Locate the cell with the specified text and output its [X, Y] center coordinate. 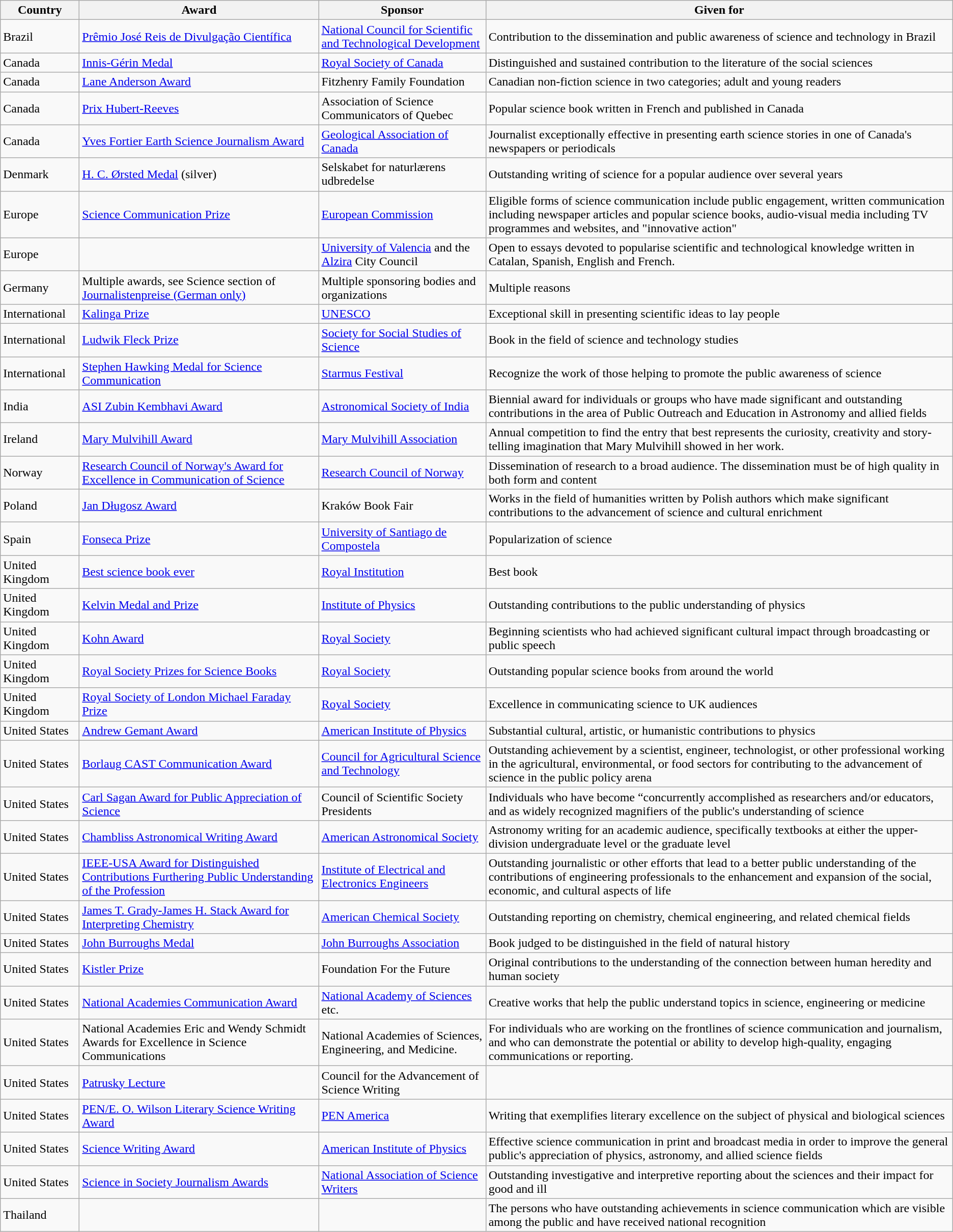
Jan Długosz Award [199, 506]
H. C. Ørsted Medal (silver) [199, 174]
University of Valencia and the Alzira City Council [402, 255]
Research Council of Norway's Award for Excellence in Communication of Science [199, 472]
Excellence in communicating science to UK audiences [719, 705]
Writing that exemplifies literary excellence on the subject of physical and biological sciences [719, 1116]
National Academies Communication Award [199, 1003]
Denmark [40, 174]
Fitzhenry Family Foundation [402, 82]
University of Santiago de Compostela [402, 539]
Council for the Advancement of Science Writing [402, 1082]
Poland [40, 506]
Distinguished and sustained contribution to the literature of the social sciences [719, 63]
Research Council of Norway [402, 472]
Royal Institution [402, 572]
Norway [40, 472]
Works in the field of humanities written by Polish authors which make significant contributions to the advancement of science and cultural enrichment [719, 506]
Best book [719, 572]
Popularization of science [719, 539]
Council for Agricultural Science and Technology [402, 764]
Kalinga Prize [199, 314]
Astronomy writing for an academic audience, specifically textbooks at either the upper-division undergraduate level or the graduate level [719, 837]
Institute of Physics [402, 605]
Geological Association of Canada [402, 142]
Mary Mulvihill Award [199, 440]
American Chemical Society [402, 916]
Book judged to be distinguished in the field of natural history [719, 943]
Science Writing Award [199, 1149]
John Burroughs Association [402, 943]
Dissemination of research to a broad audience. The dissemination must be of high quality in both form and content [719, 472]
Science Communication Prize [199, 214]
Best science book ever [199, 572]
Lane Anderson Award [199, 82]
Foundation For the Future [402, 969]
IEEE-USA Award for Distinguished Contributions Furthering Public Understanding of the Profession [199, 877]
Kohn Award [199, 638]
Science in Society Journalism Awards [199, 1182]
National Academies of Sciences, Engineering, and Medicine. [402, 1043]
India [40, 406]
Stephen Hawking Medal for Science Communication [199, 373]
European Commission [402, 214]
Thailand [40, 1215]
Outstanding reporting on chemistry, chemical engineering, and related chemical fields [719, 916]
Book in the field of science and technology studies [719, 340]
National Council for Scientific and Technological Development [402, 37]
National Association of Science Writers [402, 1182]
Popular science book written in French and published in Canada [719, 108]
Creative works that help the public understand topics in science, engineering or medicine [719, 1003]
Ireland [40, 440]
Country [40, 10]
Sponsor [402, 10]
Carl Sagan Award for Public Appreciation of Science [199, 803]
Starmus Festival [402, 373]
Borlaug CAST Communication Award [199, 764]
The persons who have outstanding achievements in science communication which are visible among the public and have received national recognition [719, 1215]
National Academies Eric and Wendy Schmidt Awards for Excellence in Science Communications [199, 1043]
Institute of Electrical and Electronics Engineers [402, 877]
Journalist exceptionally effective in presenting earth science stories in one of Canada's newspapers or periodicals [719, 142]
Kelvin Medal and Prize [199, 605]
Brazil [40, 37]
Kistler Prize [199, 969]
Contribution to the dissemination and public awareness of science and technology in Brazil [719, 37]
Kraków Book Fair [402, 506]
Multiple reasons [719, 287]
Yves Fortier Earth Science Journalism Award [199, 142]
Society for Social Studies of Science [402, 340]
James T. Grady-James H. Stack Award for Interpreting Chemistry [199, 916]
Given for [719, 10]
Outstanding writing of science for a popular audience over several years [719, 174]
Multiple sponsoring bodies and organizations [402, 287]
Beginning scientists who had achieved significant cultural impact through broadcasting or public speech [719, 638]
Fonseca Prize [199, 539]
Chambliss Astronomical Writing Award [199, 837]
Prêmio José Reis de Divulgação Científica [199, 37]
Patrusky Lecture [199, 1082]
Original contributions to the understanding of the connection between human heredity and human society [719, 969]
Open to essays devoted to popularise scientific and technological knowledge written in Catalan, Spanish, English and French. [719, 255]
PEN America [402, 1116]
Germany [40, 287]
American Astronomical Society [402, 837]
Royal Society of London Michael Faraday Prize [199, 705]
Andrew Gemant Award [199, 731]
Ludwik Fleck Prize [199, 340]
Outstanding investigative and interpretive reporting about the sciences and their impact for good and ill [719, 1182]
Exceptional skill in presenting scientific ideas to lay people [719, 314]
Spain [40, 539]
Astronomical Society of India [402, 406]
Substantial cultural, artistic, or humanistic contributions to physics [719, 731]
Multiple awards, see Science section of Journalistenpreise (German only) [199, 287]
ASI Zubin Kembhavi Award [199, 406]
Recognize the work of those helping to promote the public awareness of science [719, 373]
Royal Society Prizes for Science Books [199, 671]
John Burroughs Medal [199, 943]
Innis-Gérin Medal [199, 63]
Prix Hubert-Reeves [199, 108]
Canadian non-fiction science in two categories; adult and young readers [719, 82]
Outstanding contributions to the public understanding of physics [719, 605]
National Academy of Sciences etc. [402, 1003]
Association of Science Communicators of Quebec [402, 108]
Award [199, 10]
Council of Scientific Society Presidents [402, 803]
Selskabet for naturlærens udbredelse [402, 174]
Outstanding popular science books from around the world [719, 671]
Royal Society of Canada [402, 63]
UNESCO [402, 314]
Mary Mulvihill Association [402, 440]
PEN/E. O. Wilson Literary Science Writing Award [199, 1116]
